Extract the (X, Y) coordinate from the center of the cell holding the provided text.  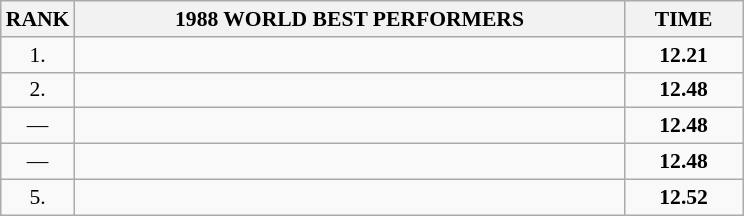
5. (38, 197)
RANK (38, 19)
12.52 (684, 197)
TIME (684, 19)
1. (38, 55)
12.21 (684, 55)
2. (38, 90)
1988 WORLD BEST PERFORMERS (349, 19)
